Return (x, y) of the center of cell containing provided text 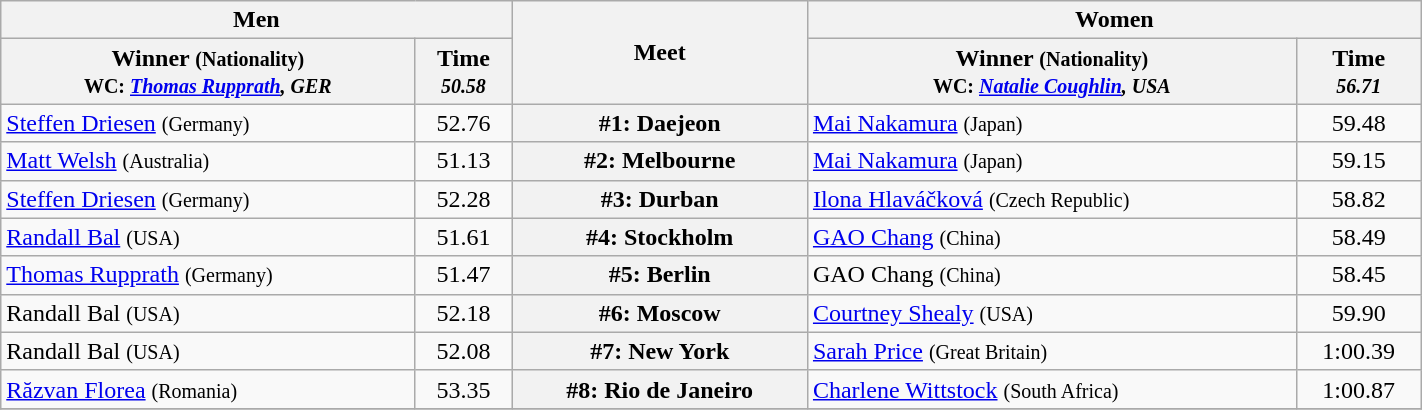
#3: Durban (660, 199)
51.61 (464, 237)
#6: Moscow (660, 313)
#5: Berlin (660, 275)
Time 50.58 (464, 72)
Charlene Wittstock (South Africa) (1052, 389)
Women (1114, 20)
52.08 (464, 351)
Winner (Nationality)WC: Natalie Coughlin, USA (1052, 72)
Courtney Shealy (USA) (1052, 313)
Ilona Hlaváčková (Czech Republic) (1052, 199)
Matt Welsh (Australia) (208, 161)
59.90 (1358, 313)
52.76 (464, 123)
52.18 (464, 313)
51.13 (464, 161)
53.35 (464, 389)
Răzvan Florea (Romania) (208, 389)
58.49 (1358, 237)
#4: Stockholm (660, 237)
Time56.71 (1358, 72)
#1: Daejeon (660, 123)
#8: Rio de Janeiro (660, 389)
52.28 (464, 199)
Meet (660, 52)
Thomas Rupprath (Germany) (208, 275)
Men (256, 20)
Sarah Price (Great Britain) (1052, 351)
58.45 (1358, 275)
1:00.87 (1358, 389)
59.15 (1358, 161)
59.48 (1358, 123)
Winner (Nationality) WC: Thomas Rupprath, GER (208, 72)
1:00.39 (1358, 351)
51.47 (464, 275)
58.82 (1358, 199)
#2: Melbourne (660, 161)
#7: New York (660, 351)
